Detect which cell encompasses the target text, then output its (x, y) center coordinate. 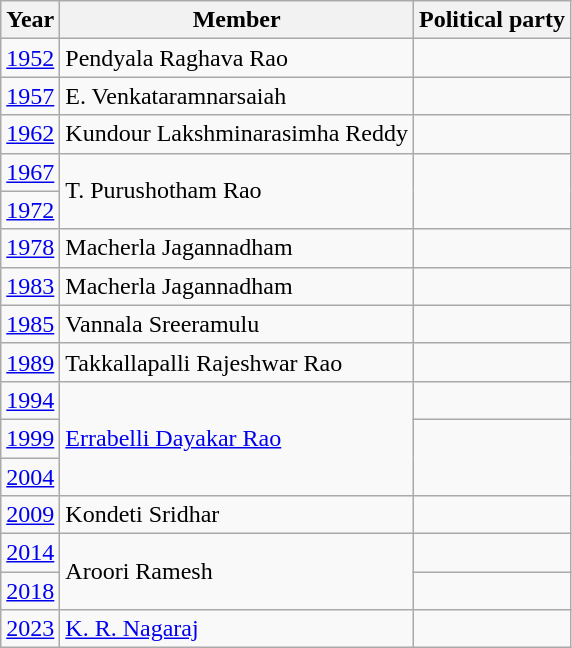
Year (30, 20)
1983 (30, 286)
1952 (30, 58)
1957 (30, 96)
Political party (492, 20)
1978 (30, 248)
2004 (30, 477)
1967 (30, 172)
2018 (30, 591)
1999 (30, 438)
Member (237, 20)
2023 (30, 629)
1985 (30, 324)
Vannala Sreeramulu (237, 324)
1989 (30, 362)
E. Venkataramnarsaiah (237, 96)
Errabelli Dayakar Rao (237, 438)
Aroori Ramesh (237, 572)
1962 (30, 134)
Takkallapalli Rajeshwar Rao (237, 362)
Kundour Lakshminarasimha Reddy (237, 134)
T. Purushotham Rao (237, 191)
2014 (30, 553)
Pendyala Raghava Rao (237, 58)
1994 (30, 400)
K. R. Nagaraj (237, 629)
1972 (30, 210)
2009 (30, 515)
Kondeti Sridhar (237, 515)
